Scan for the cell matching the given text and deliver its [X, Y] coordinate at center. 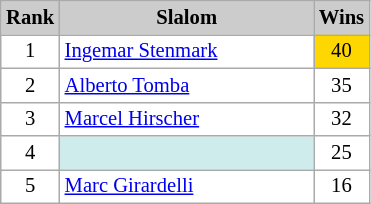
1 [30, 51]
Marc Girardelli [187, 186]
5 [30, 186]
35 [342, 85]
25 [342, 153]
2 [30, 85]
Ingemar Stenmark [187, 51]
Alberto Tomba [187, 85]
Wins [342, 17]
4 [30, 153]
Slalom [187, 17]
Rank [30, 17]
32 [342, 119]
3 [30, 119]
40 [342, 51]
Marcel Hirscher [187, 119]
16 [342, 186]
